Return [x, y] of the center of cell containing provided text 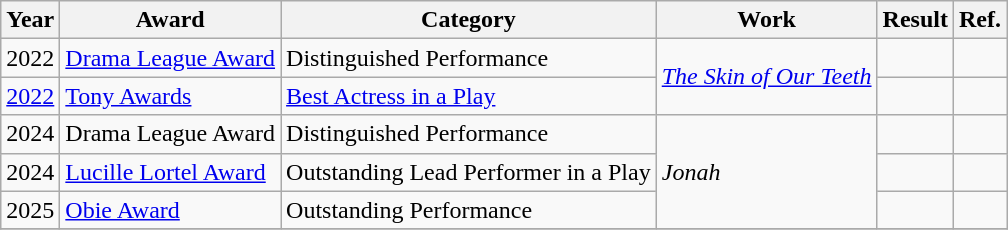
Year [30, 20]
Tony Awards [170, 96]
Lucille Lortel Award [170, 172]
Result [915, 20]
Obie Award [170, 210]
2025 [30, 210]
Ref. [980, 20]
Work [766, 20]
Award [170, 20]
Category [469, 20]
The Skin of Our Teeth [766, 77]
Best Actress in a Play [469, 96]
Jonah [766, 172]
Outstanding Performance [469, 210]
Outstanding Lead Performer in a Play [469, 172]
